Detect which cell encompasses the target text, then output its (X, Y) center coordinate. 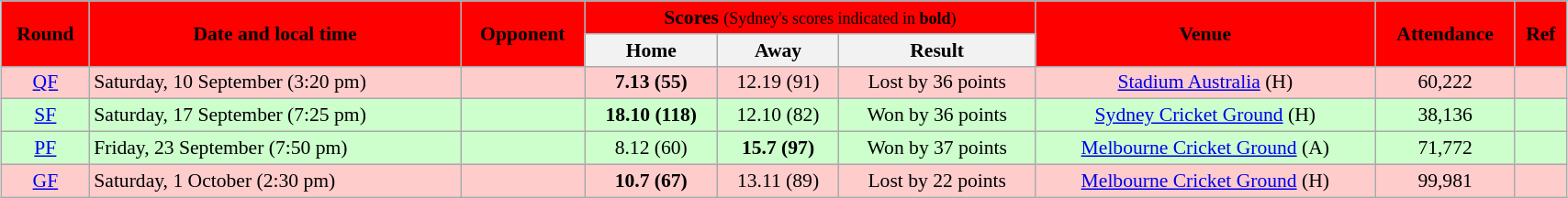
Melbourne Cricket Ground (H) (1205, 181)
QF (46, 82)
Round (46, 33)
Lost by 36 points (937, 82)
13.11 (89) (778, 181)
Opponent (523, 33)
99,981 (1445, 181)
7.13 (55) (652, 82)
Stadium Australia (H) (1205, 82)
71,772 (1445, 148)
Sydney Cricket Ground (H) (1205, 115)
Saturday, 10 September (3:20 pm) (274, 82)
Saturday, 17 September (7:25 pm) (274, 115)
Result (937, 50)
SF (46, 115)
18.10 (118) (652, 115)
Lost by 22 points (937, 181)
Venue (1205, 33)
12.10 (82) (778, 115)
Won by 37 points (937, 148)
38,136 (1445, 115)
8.12 (60) (652, 148)
Won by 36 points (937, 115)
12.19 (91) (778, 82)
Attendance (1445, 33)
Melbourne Cricket Ground (A) (1205, 148)
10.7 (67) (652, 181)
Friday, 23 September (7:50 pm) (274, 148)
Away (778, 50)
Scores (Sydney's scores indicated in bold) (810, 17)
60,222 (1445, 82)
15.7 (97) (778, 148)
PF (46, 148)
Ref (1540, 33)
Home (652, 50)
Saturday, 1 October (2:30 pm) (274, 181)
GF (46, 181)
Date and local time (274, 33)
